From the cell containing the given text, extract its center point as [X, Y] coordinate. 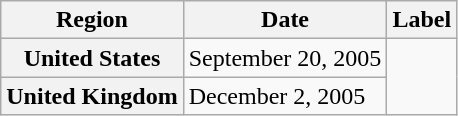
United States [92, 58]
Date [285, 20]
United Kingdom [92, 96]
December 2, 2005 [285, 96]
September 20, 2005 [285, 58]
Label [422, 20]
Region [92, 20]
